Capture the cell that displays the provided text and extract its [X, Y] central coordinate. 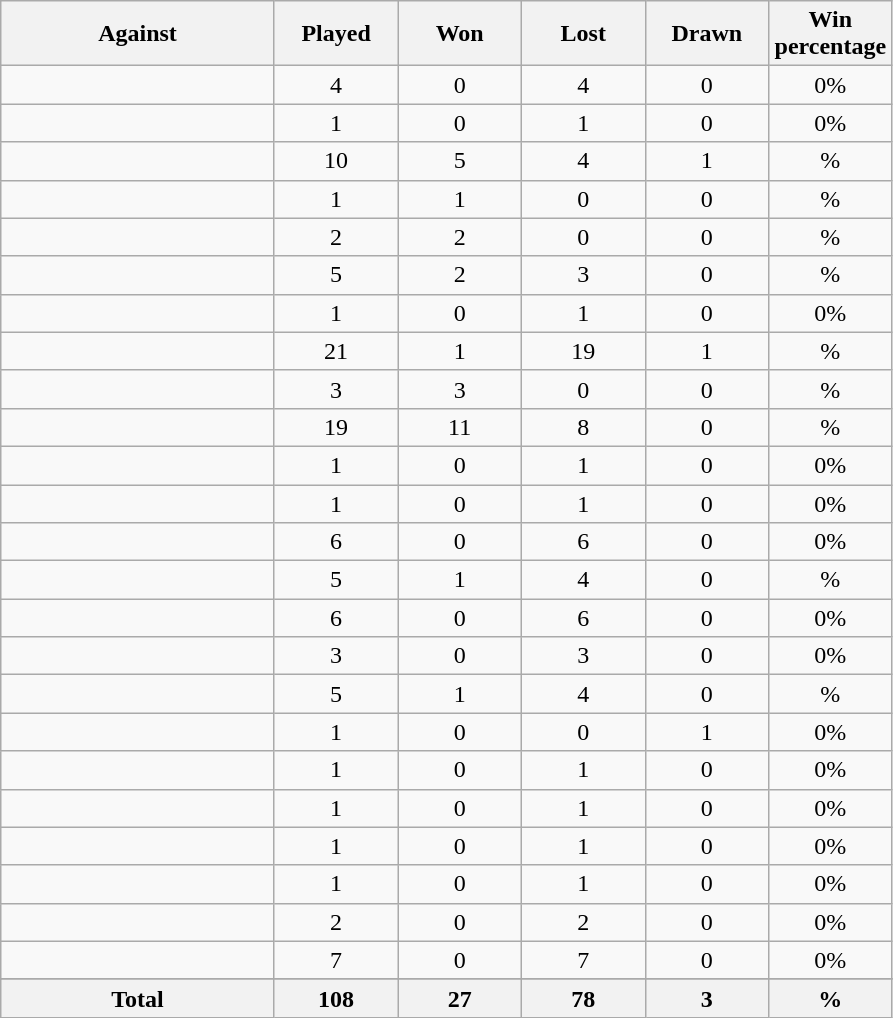
Played [336, 34]
8 [583, 427]
Total [138, 998]
11 [460, 427]
Win percentage [831, 34]
108 [336, 998]
78 [583, 998]
Lost [583, 34]
27 [460, 998]
10 [336, 161]
21 [336, 351]
Won [460, 34]
Drawn [707, 34]
Against [138, 34]
